Pinpoint the cell where the given text exists, returning its [X, Y] midpoint coordinate. 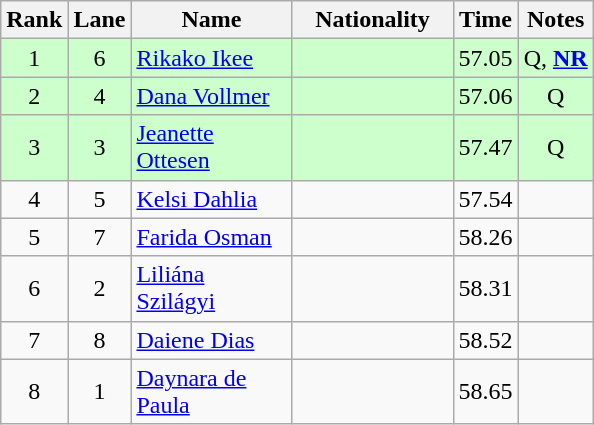
Daiene Dias [212, 340]
58.26 [486, 237]
57.05 [486, 58]
Lane [100, 20]
57.54 [486, 199]
Rank [34, 20]
Liliána Szilágyi [212, 288]
Farida Osman [212, 237]
Daynara de Paula [212, 392]
Jeanette Ottesen [212, 148]
Name [212, 20]
58.31 [486, 288]
57.06 [486, 96]
Kelsi Dahlia [212, 199]
Nationality [372, 20]
Rikako Ikee [212, 58]
58.52 [486, 340]
Q, NR [556, 58]
57.47 [486, 148]
Time [486, 20]
Dana Vollmer [212, 96]
Notes [556, 20]
58.65 [486, 392]
